Detect which cell encompasses the target text, then output its [X, Y] center coordinate. 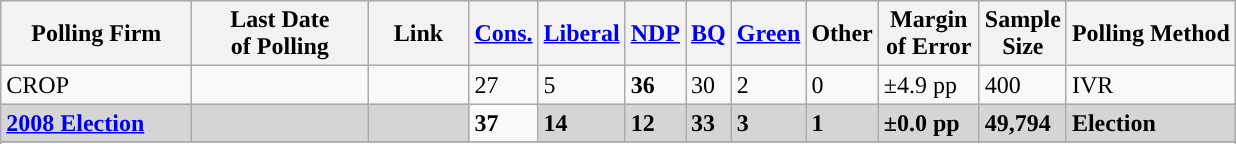
CROP [96, 85]
Election [1150, 123]
Other [842, 34]
36 [655, 85]
30 [709, 85]
14 [582, 123]
Green [768, 34]
BQ [709, 34]
400 [1022, 85]
Cons. [504, 34]
2 [768, 85]
Link [418, 34]
NDP [655, 34]
27 [504, 85]
SampleSize [1022, 34]
33 [709, 123]
49,794 [1022, 123]
12 [655, 123]
Marginof Error [928, 34]
3 [768, 123]
37 [504, 123]
2008 Election [96, 123]
±4.9 pp [928, 85]
Polling Firm [96, 34]
IVR [1150, 85]
Polling Method [1150, 34]
Last Dateof Polling [280, 34]
±0.0 pp [928, 123]
0 [842, 85]
1 [842, 123]
5 [582, 85]
Liberal [582, 34]
